Find where the given text appears and provide that cell's center as [x, y] coordinate. 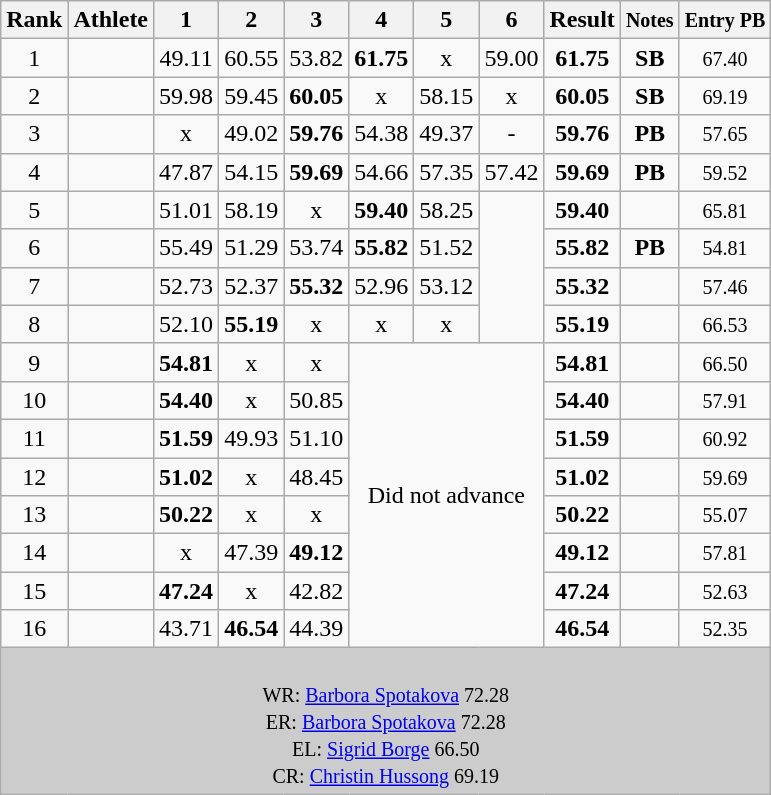
16 [34, 629]
47.39 [252, 553]
53.12 [446, 286]
51.10 [316, 438]
9 [34, 362]
13 [34, 515]
59.52 [725, 172]
11 [34, 438]
53.82 [316, 58]
66.50 [725, 362]
WR: Barbora Spotakova 72.28ER: Barbora Spotakova 72.28 EL: Sigrid Borge 66.50CR: Christin Hussong 69.19 [386, 721]
- [512, 134]
Athlete [111, 20]
51.52 [446, 248]
52.73 [186, 286]
69.19 [725, 96]
55.07 [725, 515]
47.87 [186, 172]
49.37 [446, 134]
42.82 [316, 591]
55.49 [186, 248]
58.25 [446, 210]
44.39 [316, 629]
49.11 [186, 58]
Rank [34, 20]
65.81 [725, 210]
49.02 [252, 134]
Notes [650, 20]
53.74 [316, 248]
51.01 [186, 210]
14 [34, 553]
59.98 [186, 96]
52.63 [725, 591]
57.81 [725, 553]
54.66 [382, 172]
57.46 [725, 286]
52.37 [252, 286]
49.93 [252, 438]
60.55 [252, 58]
54.15 [252, 172]
59.45 [252, 96]
57.35 [446, 172]
12 [34, 477]
60.92 [725, 438]
52.35 [725, 629]
52.10 [186, 324]
43.71 [186, 629]
57.42 [512, 172]
Result [582, 20]
51.29 [252, 248]
59.00 [512, 58]
10 [34, 400]
54.38 [382, 134]
57.91 [725, 400]
Did not advance [446, 495]
52.96 [382, 286]
58.15 [446, 96]
48.45 [316, 477]
66.53 [725, 324]
58.19 [252, 210]
7 [34, 286]
57.65 [725, 134]
8 [34, 324]
50.85 [316, 400]
Entry PB [725, 20]
67.40 [725, 58]
15 [34, 591]
